Capture the cell that displays the provided text and extract its (x, y) central coordinate. 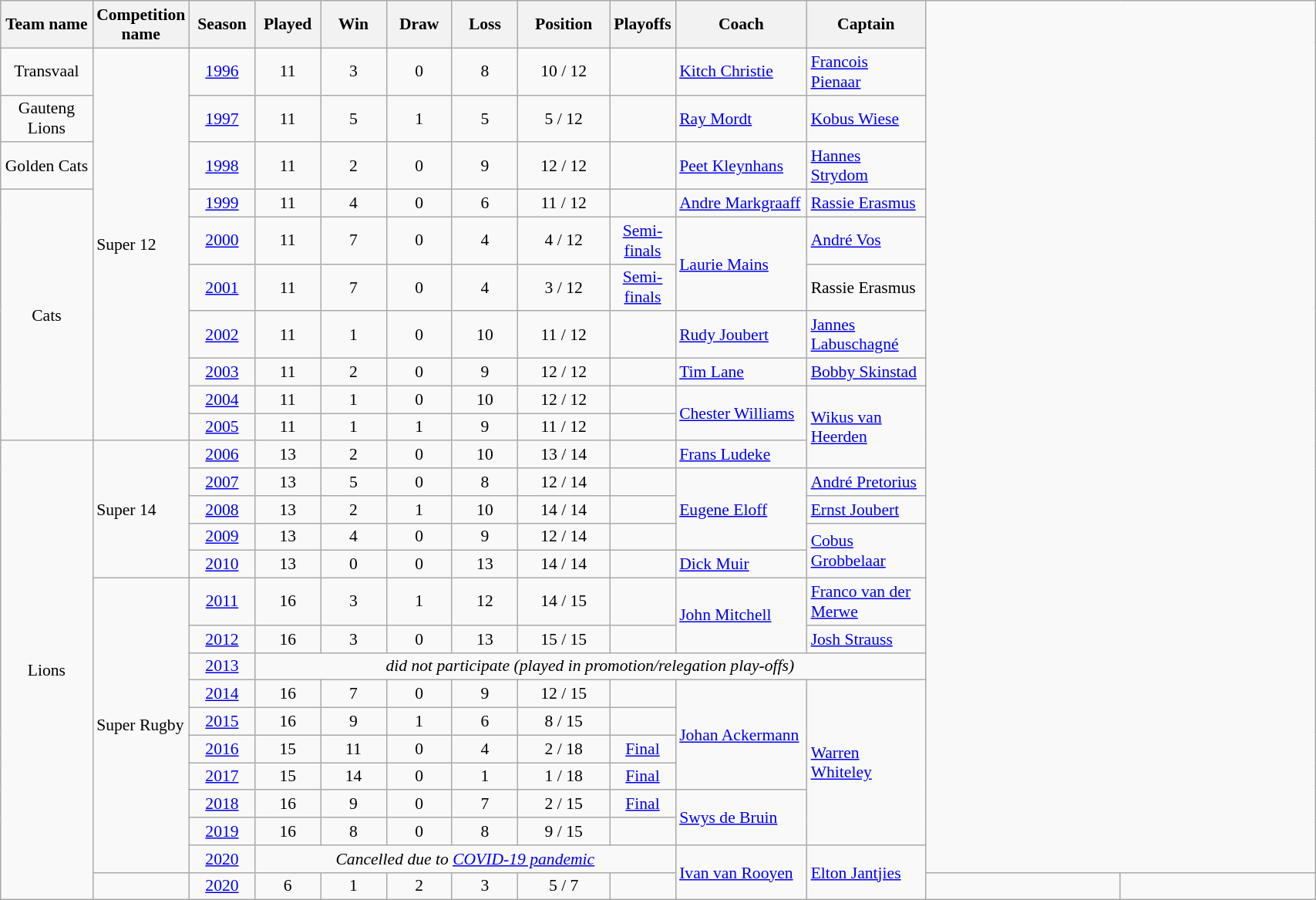
Josh Strauss (867, 639)
2003 (222, 372)
Gauteng Lions (46, 119)
2007 (222, 482)
Loss (484, 25)
5 / 12 (564, 119)
2 / 15 (564, 804)
2019 (222, 831)
2004 (222, 399)
2011 (222, 602)
Ivan van Rooyen (741, 873)
Frans Ludeke (741, 455)
Draw (419, 25)
2009 (222, 537)
4 / 12 (564, 241)
Golden Cats (46, 167)
Cancelled due to COVID-19 pandemic (466, 859)
2016 (222, 749)
1 / 18 (564, 777)
Season (222, 25)
Warren Whiteley (867, 763)
2015 (222, 722)
Elton Jantjies (867, 873)
Coach (741, 25)
Dick Muir (741, 565)
Team name (46, 25)
Franco van der Merwe (867, 602)
Rudy Joubert (741, 335)
2002 (222, 335)
Tim Lane (741, 372)
Hannes Strydom (867, 167)
Kobus Wiese (867, 119)
Francois Pienaar (867, 71)
Kitch Christie (741, 71)
13 / 14 (564, 455)
1998 (222, 167)
14 / 15 (564, 602)
Captain (867, 25)
did not participate (played in promotion/relegation play-offs) (591, 666)
2010 (222, 565)
2 / 18 (564, 749)
1997 (222, 119)
André Pretorius (867, 482)
Jannes Labuschagné (867, 335)
Laurie Mains (741, 264)
12 / 15 (564, 694)
Chester Williams (741, 413)
2017 (222, 777)
André Vos (867, 241)
Eugene Eloff (741, 509)
Bobby Skinstad (867, 372)
1996 (222, 71)
Super 12 (140, 244)
Wikus van Heerden (867, 427)
Johan Ackermann (741, 735)
2018 (222, 804)
Peet Kleynhans (741, 167)
Super Rugby (140, 726)
15 / 15 (564, 639)
2013 (222, 666)
2014 (222, 694)
2012 (222, 639)
2001 (222, 287)
Competition name (140, 25)
Playoffs (643, 25)
Ray Mordt (741, 119)
Win (353, 25)
Transvaal (46, 71)
3 / 12 (564, 287)
8 / 15 (564, 722)
2008 (222, 510)
John Mitchell (741, 615)
Cobus Grobbelaar (867, 551)
14 (353, 777)
10 / 12 (564, 71)
Swys de Bruin (741, 817)
Andre Markgraaff (741, 204)
2006 (222, 455)
Cats (46, 315)
2000 (222, 241)
Played (288, 25)
Position (564, 25)
Super 14 (140, 510)
5 / 7 (564, 886)
2005 (222, 427)
12 (484, 602)
1999 (222, 204)
Ernst Joubert (867, 510)
9 / 15 (564, 831)
